Locate the cell with the specified text and output its [X, Y] center coordinate. 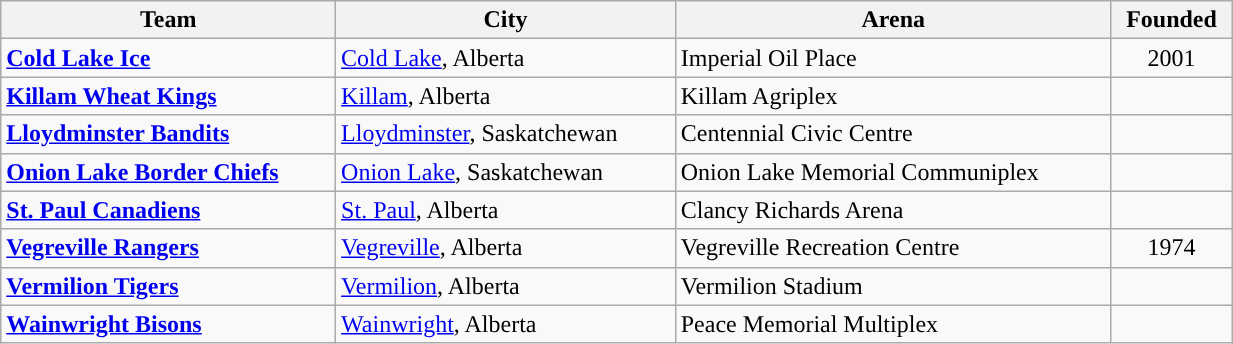
Founded [1171, 20]
Vegreville, Alberta [506, 248]
Killam Wheat Kings [168, 96]
Killam, Alberta [506, 96]
Lloydminster, Saskatchewan [506, 134]
Wainwright, Alberta [506, 324]
Killam Agriplex [893, 96]
2001 [1171, 58]
Clancy Richards Arena [893, 210]
Team [168, 20]
City [506, 20]
Onion Lake Border Chiefs [168, 172]
Imperial Oil Place [893, 58]
Peace Memorial Multiplex [893, 324]
Vermilion Tigers [168, 286]
Cold Lake, Alberta [506, 58]
Vermilion Stadium [893, 286]
Vermilion, Alberta [506, 286]
Onion Lake, Saskatchewan [506, 172]
Arena [893, 20]
Lloydminster Bandits [168, 134]
St. Paul, Alberta [506, 210]
St. Paul Canadiens [168, 210]
Cold Lake Ice [168, 58]
1974 [1171, 248]
Vegreville Rangers [168, 248]
Onion Lake Memorial Communiplex [893, 172]
Wainwright Bisons [168, 324]
Vegreville Recreation Centre [893, 248]
Centennial Civic Centre [893, 134]
